Output the (X, Y) coordinate of the center of the cell containing the given text.  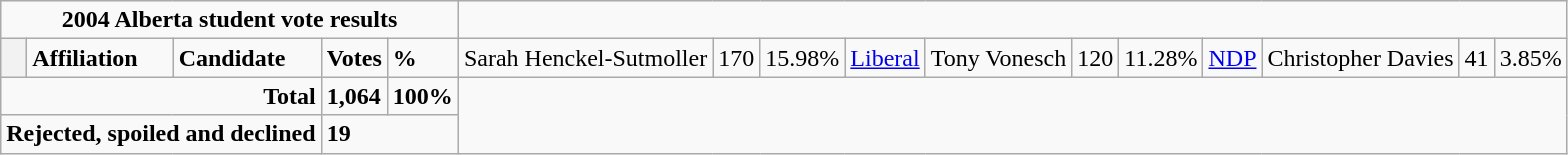
Tony Vonesch (998, 58)
19 (390, 134)
% (422, 58)
NDP (1232, 58)
2004 Alberta student vote results (230, 20)
Candidate (247, 58)
100% (422, 96)
170 (736, 58)
Christopher Davies (1360, 58)
Affiliation (100, 58)
Liberal (885, 58)
3.85% (1530, 58)
11.28% (1161, 58)
120 (1096, 58)
Votes (354, 58)
1,064 (354, 96)
Rejected, spoiled and declined (161, 134)
Sarah Henckel-Sutmoller (585, 58)
Total (161, 96)
41 (1476, 58)
15.98% (802, 58)
